Scan for the cell matching the given text and deliver its [X, Y] coordinate at center. 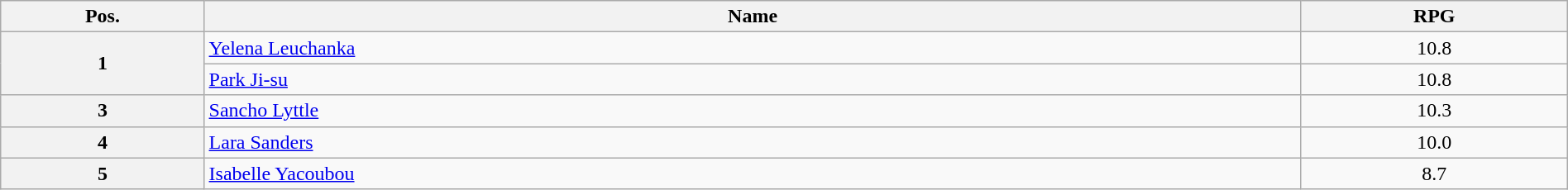
Lara Sanders [753, 142]
10.0 [1434, 142]
Park Ji-su [753, 79]
1 [103, 64]
3 [103, 111]
Yelena Leuchanka [753, 48]
4 [103, 142]
RPG [1434, 17]
Isabelle Yacoubou [753, 173]
10.3 [1434, 111]
Name [753, 17]
Sancho Lyttle [753, 111]
8.7 [1434, 173]
Pos. [103, 17]
5 [103, 173]
